Capture the cell that displays the provided text and extract its (X, Y) central coordinate. 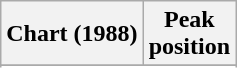
Peakposition (189, 34)
Chart (1988) (72, 34)
